Locate the cell with the specified text and output its (x, y) center coordinate. 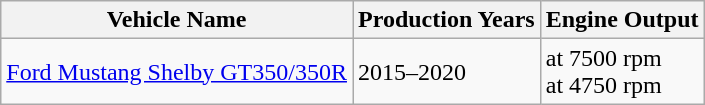
2015–2020 (446, 72)
Ford Mustang Shelby GT350/350R (177, 72)
Engine Output (622, 20)
Vehicle Name (177, 20)
Production Years (446, 20)
at 7500 rpm at 4750 rpm (622, 72)
